Scan for the cell matching the given text and deliver its (x, y) coordinate at center. 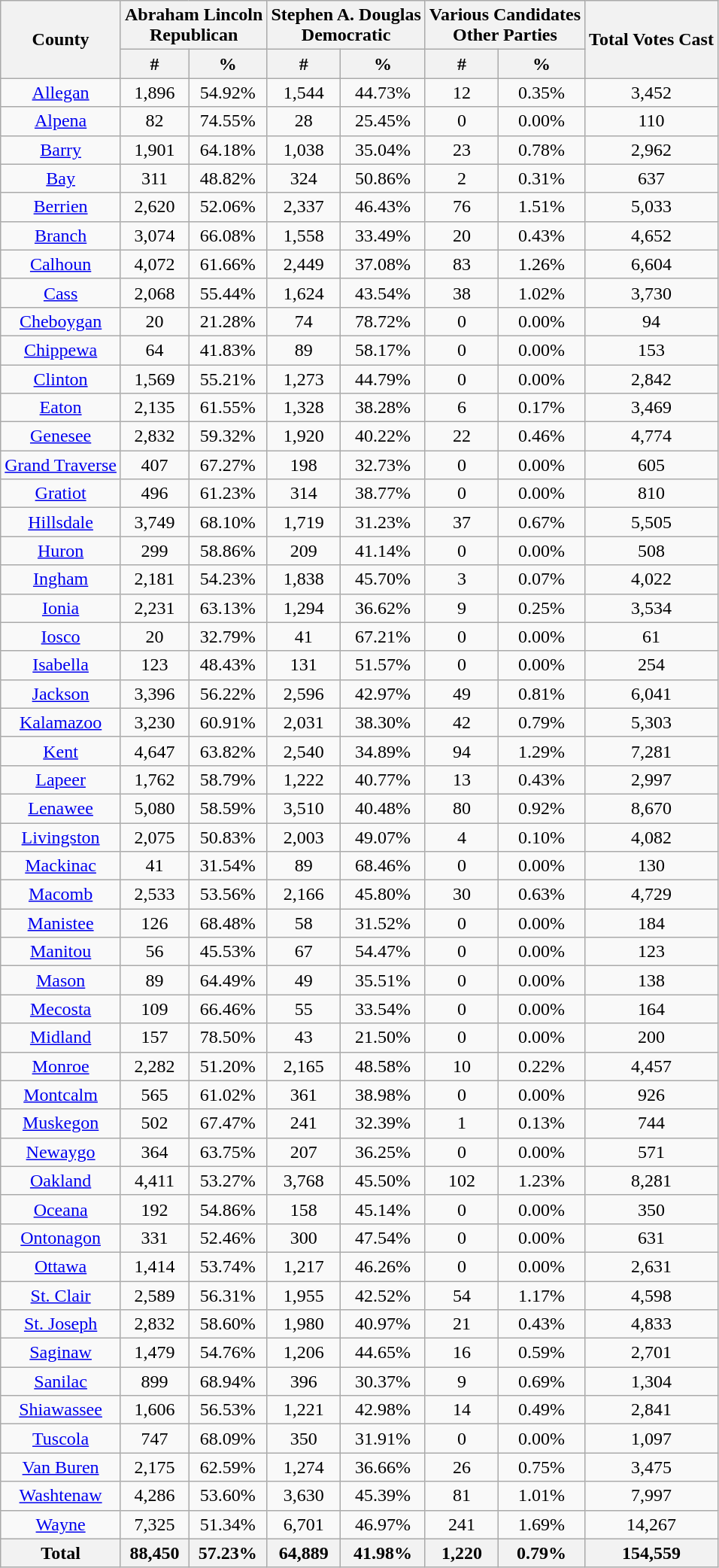
45.70% (384, 579)
2,166 (304, 895)
55.21% (228, 378)
1,624 (304, 293)
1.17% (542, 1295)
1.51% (542, 207)
8,281 (651, 1181)
2,175 (154, 1467)
0.35% (542, 93)
Allegan (61, 93)
58.79% (228, 779)
0.13% (542, 1123)
4,457 (651, 1066)
Berrien (61, 207)
4,774 (651, 436)
48.82% (228, 178)
14,267 (651, 1524)
2,337 (304, 207)
83 (462, 264)
Ingham (61, 579)
55.44% (228, 293)
Cass (61, 293)
0.75% (542, 1467)
St. Clair (61, 1295)
1,206 (304, 1353)
Oceana (61, 1209)
Lenawee (61, 808)
2,841 (651, 1410)
40.22% (384, 436)
496 (154, 494)
Monroe (61, 1066)
68.94% (228, 1381)
2,596 (304, 694)
51.20% (228, 1066)
0.69% (542, 1381)
40.97% (384, 1324)
59.32% (228, 436)
37.08% (384, 264)
49.07% (384, 837)
102 (462, 1181)
605 (651, 465)
1,838 (304, 579)
53.56% (228, 895)
1,479 (154, 1353)
43 (304, 1038)
Van Buren (61, 1467)
502 (154, 1123)
23 (462, 150)
Ontonagon (61, 1238)
4,072 (154, 264)
1,217 (304, 1266)
138 (651, 980)
7,281 (651, 751)
1,220 (462, 1553)
0.25% (542, 608)
41.98% (384, 1553)
565 (154, 1095)
67.27% (228, 465)
63.13% (228, 608)
12 (462, 93)
Saginaw (61, 1353)
1,606 (154, 1410)
Kalamazoo (61, 722)
1,222 (304, 779)
207 (304, 1152)
1,569 (154, 378)
153 (651, 350)
63.82% (228, 751)
68.48% (228, 923)
158 (304, 1209)
36.62% (384, 608)
62.59% (228, 1467)
7,997 (651, 1496)
53.74% (228, 1266)
14 (462, 1410)
2,449 (304, 264)
47.54% (384, 1238)
2,631 (651, 1266)
32.79% (228, 637)
58.60% (228, 1324)
184 (651, 923)
16 (462, 1353)
33.54% (384, 1009)
3,074 (154, 236)
1,762 (154, 779)
56.31% (228, 1295)
42 (462, 722)
Iosco (61, 637)
2,589 (154, 1295)
899 (154, 1381)
Ottawa (61, 1266)
61.02% (228, 1095)
Newaygo (61, 1152)
637 (651, 178)
68.09% (228, 1439)
Manitou (61, 952)
Total Votes Cast (651, 39)
2,135 (154, 408)
44.65% (384, 1353)
52.06% (228, 207)
2,068 (154, 293)
42.52% (384, 1295)
1,273 (304, 378)
1,980 (304, 1324)
Mecosta (61, 1009)
46.43% (384, 207)
38.98% (384, 1095)
38.77% (384, 494)
67 (304, 952)
68.10% (228, 522)
58.86% (228, 551)
44.73% (384, 93)
2,031 (304, 722)
0.07% (542, 579)
1,221 (304, 1410)
54.76% (228, 1353)
42.98% (384, 1410)
Montcalm (61, 1095)
1,901 (154, 150)
Gratiot (61, 494)
67.21% (384, 637)
58 (304, 923)
St. Joseph (61, 1324)
10 (462, 1066)
2,075 (154, 837)
68.46% (384, 866)
46.26% (384, 1266)
81 (462, 1496)
1.26% (542, 264)
44.79% (384, 378)
26 (462, 1467)
1.01% (542, 1496)
0.59% (542, 1353)
41.14% (384, 551)
4 (462, 837)
2,962 (651, 150)
631 (651, 1238)
56 (154, 952)
64 (154, 350)
74 (304, 321)
74.55% (228, 121)
2,181 (154, 579)
6,041 (651, 694)
21.28% (228, 321)
50.83% (228, 837)
80 (462, 808)
2,540 (304, 751)
28 (304, 121)
3,510 (304, 808)
926 (651, 1095)
Wayne (61, 1524)
30 (462, 895)
41.83% (228, 350)
31.54% (228, 866)
38 (462, 293)
8,670 (651, 808)
Branch (61, 236)
314 (304, 494)
63.75% (228, 1152)
5,505 (651, 522)
Jackson (61, 694)
0.31% (542, 178)
51.34% (228, 1524)
45.50% (384, 1181)
Bay (61, 178)
3,730 (651, 293)
4,647 (154, 751)
3,396 (154, 694)
Hillsdale (61, 522)
1.29% (542, 751)
2,997 (651, 779)
1,955 (304, 1295)
35.51% (384, 980)
2,165 (304, 1066)
157 (154, 1038)
48.58% (384, 1066)
Lapeer (61, 779)
0.22% (542, 1066)
57.23% (228, 1553)
54.47% (384, 952)
2,701 (651, 1353)
64,889 (304, 1553)
6,604 (651, 264)
56.53% (228, 1410)
0.17% (542, 408)
396 (304, 1381)
198 (304, 465)
Eaton (61, 408)
Genesee (61, 436)
54.92% (228, 93)
Mackinac (61, 866)
571 (651, 1152)
407 (154, 465)
66.46% (228, 1009)
1,274 (304, 1467)
810 (651, 494)
Oakland (61, 1181)
4,411 (154, 1181)
38.30% (384, 722)
3 (462, 579)
35.04% (384, 150)
2,003 (304, 837)
2,842 (651, 378)
5,080 (154, 808)
30.37% (384, 1381)
2,533 (154, 895)
130 (651, 866)
3,749 (154, 522)
324 (304, 178)
66.08% (228, 236)
64.18% (228, 150)
Washtenaw (61, 1496)
110 (651, 121)
4,729 (651, 895)
31.91% (384, 1439)
361 (304, 1095)
4,598 (651, 1295)
0.46% (542, 436)
0.92% (542, 808)
22 (462, 436)
747 (154, 1439)
33.49% (384, 236)
54.86% (228, 1209)
82 (154, 121)
48.43% (228, 665)
Total (61, 1553)
2,620 (154, 207)
331 (154, 1238)
Tuscola (61, 1439)
Abraham LincolnRepublican (193, 26)
61.23% (228, 494)
45.53% (228, 952)
3,534 (651, 608)
88,450 (154, 1553)
Ionia (61, 608)
4,022 (651, 579)
21 (462, 1324)
78.72% (384, 321)
Cheboygan (61, 321)
43.54% (384, 293)
164 (651, 1009)
25.45% (384, 121)
Manistee (61, 923)
Chippewa (61, 350)
192 (154, 1209)
6,701 (304, 1524)
46.97% (384, 1524)
36.25% (384, 1152)
3,630 (304, 1496)
61.55% (228, 408)
3,452 (651, 93)
2,282 (154, 1066)
4,082 (651, 837)
45.80% (384, 895)
56.22% (228, 694)
52.46% (228, 1238)
58.59% (228, 808)
61.66% (228, 264)
1,328 (304, 408)
508 (651, 551)
4,833 (651, 1324)
0.78% (542, 150)
364 (154, 1152)
60.91% (228, 722)
67.47% (228, 1123)
42.97% (384, 694)
County (61, 39)
1,896 (154, 93)
13 (462, 779)
Stephen A. DouglasDemocratic (346, 26)
744 (651, 1123)
Grand Traverse (61, 465)
Huron (61, 551)
4,286 (154, 1496)
1,038 (304, 150)
254 (651, 665)
51.57% (384, 665)
40.77% (384, 779)
61 (651, 637)
31.23% (384, 522)
45.14% (384, 1209)
Clinton (61, 378)
45.39% (384, 1496)
3,469 (651, 408)
58.17% (384, 350)
0.81% (542, 694)
54 (462, 1295)
0.49% (542, 1410)
3,768 (304, 1181)
Kent (61, 751)
54.23% (228, 579)
Alpena (61, 121)
Calhoun (61, 264)
55 (304, 1009)
31.52% (384, 923)
3,230 (154, 722)
200 (651, 1038)
1,544 (304, 93)
0.67% (542, 522)
Barry (61, 150)
Muskegon (61, 1123)
38.28% (384, 408)
78.50% (228, 1038)
0.10% (542, 837)
Midland (61, 1038)
300 (304, 1238)
126 (154, 923)
32.39% (384, 1123)
53.27% (228, 1181)
76 (462, 207)
131 (304, 665)
Macomb (61, 895)
Sanilac (61, 1381)
1,558 (304, 236)
37 (462, 522)
50.86% (384, 178)
64.49% (228, 980)
0.63% (542, 895)
1,719 (304, 522)
2 (462, 178)
5,033 (651, 207)
3,475 (651, 1467)
1.23% (542, 1181)
311 (154, 178)
154,559 (651, 1553)
Various CandidatesOther Parties (505, 26)
40.48% (384, 808)
299 (154, 551)
Isabella (61, 665)
53.60% (228, 1496)
1,304 (651, 1381)
5,303 (651, 722)
1,920 (304, 436)
1.69% (542, 1524)
21.50% (384, 1038)
1,294 (304, 608)
209 (304, 551)
1 (462, 1123)
6 (462, 408)
1,414 (154, 1266)
2,231 (154, 608)
109 (154, 1009)
Shiawassee (61, 1410)
7,325 (154, 1524)
Livingston (61, 837)
1.02% (542, 293)
Mason (61, 980)
1,097 (651, 1439)
4,652 (651, 236)
32.73% (384, 465)
36.66% (384, 1467)
34.89% (384, 751)
